Return the (x, y) coordinate for the center point of the cell that contains the specified text.  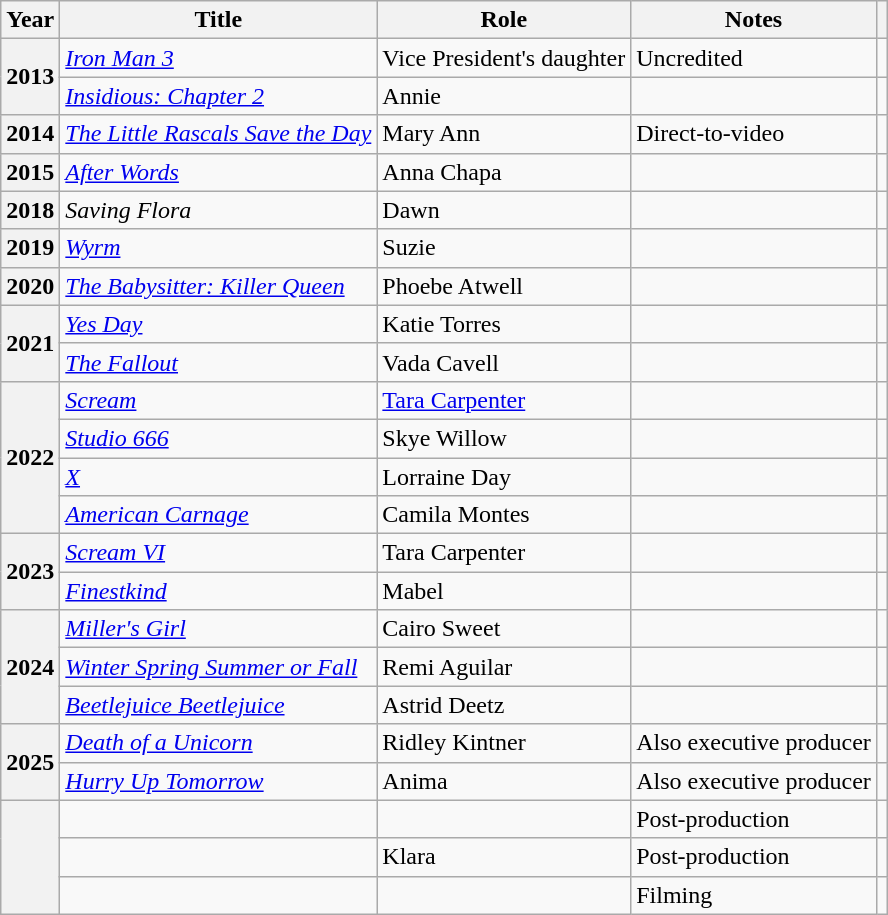
2019 (30, 248)
Scream (218, 400)
2023 (30, 572)
Insidious: Chapter 2 (218, 96)
2020 (30, 286)
2013 (30, 77)
Ridley Kintner (504, 743)
The Fallout (218, 362)
Scream VI (218, 553)
Saving Flora (218, 210)
Dawn (504, 210)
Remi Aguilar (504, 667)
Katie Torres (504, 324)
Hurry Up Tomorrow (218, 781)
Year (30, 20)
2022 (30, 457)
Finestkind (218, 591)
2014 (30, 134)
Direct-to-video (754, 134)
Mabel (504, 591)
Studio 666 (218, 438)
Mary Ann (504, 134)
X (218, 477)
Anima (504, 781)
After Words (218, 172)
Skye Willow (504, 438)
Miller's Girl (218, 629)
Role (504, 20)
Title (218, 20)
Phoebe Atwell (504, 286)
2018 (30, 210)
2024 (30, 667)
Iron Man 3 (218, 58)
Yes Day (218, 324)
The Babysitter: Killer Queen (218, 286)
Annie (504, 96)
2021 (30, 343)
2015 (30, 172)
Cairo Sweet (504, 629)
The Little Rascals Save the Day (218, 134)
Suzie (504, 248)
Notes (754, 20)
Vice President's daughter (504, 58)
Winter Spring Summer or Fall (218, 667)
2025 (30, 762)
Filming (754, 895)
Lorraine Day (504, 477)
Wyrm (218, 248)
Klara (504, 857)
Beetlejuice Beetlejuice (218, 705)
Camila Montes (504, 515)
Death of a Unicorn (218, 743)
Vada Cavell (504, 362)
American Carnage (218, 515)
Astrid Deetz (504, 705)
Anna Chapa (504, 172)
Uncredited (754, 58)
